Return the (X, Y) coordinate for the center point of the cell that contains the specified text.  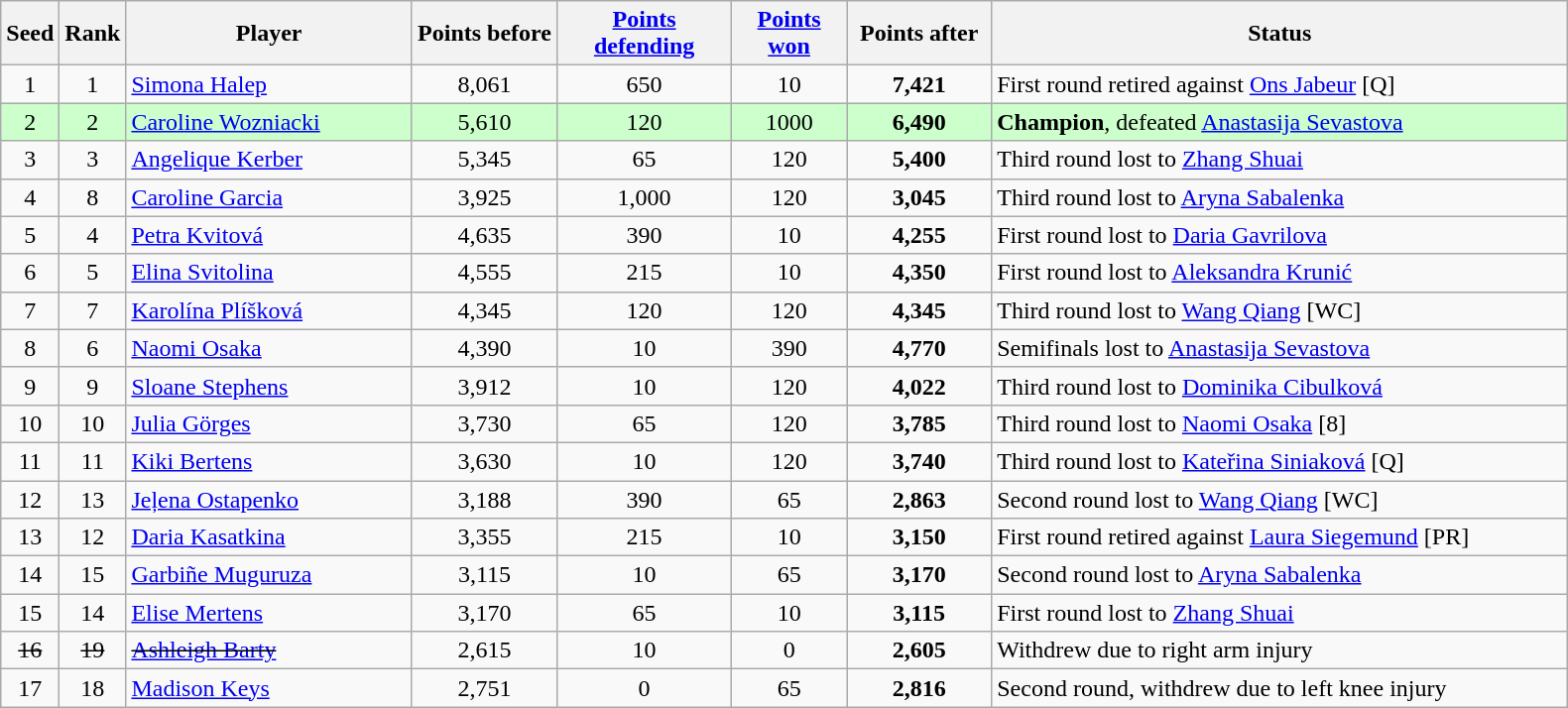
Elina Svitolina (270, 273)
4,635 (484, 235)
4,770 (919, 348)
4,350 (919, 273)
Player (270, 34)
4,555 (484, 273)
First round retired against Laura Siegemund [PR] (1279, 537)
4,255 (919, 235)
3,188 (484, 499)
8,061 (484, 84)
Sloane Stephens (270, 386)
Third round lost to Zhang Shuai (1279, 160)
Garbiñe Muguruza (270, 575)
Second round, withdrew due to left knee injury (1279, 688)
3,150 (919, 537)
Points defending (645, 34)
Kiki Bertens (270, 461)
3,045 (919, 197)
5,345 (484, 160)
Third round lost to Naomi Osaka [8] (1279, 423)
Third round lost to Dominika Cibulková (1279, 386)
Second round lost to Aryna Sabalenka (1279, 575)
3,630 (484, 461)
Seed (30, 34)
1,000 (645, 197)
Julia Görges (270, 423)
Naomi Osaka (270, 348)
Champion, defeated Anastasija Sevastova (1279, 122)
Points before (484, 34)
Withdrew due to right arm injury (1279, 650)
First round retired against Ons Jabeur [Q] (1279, 84)
5,400 (919, 160)
Rank (93, 34)
Caroline Wozniacki (270, 122)
650 (645, 84)
Status (1279, 34)
3,912 (484, 386)
16 (30, 650)
Angelique Kerber (270, 160)
Elise Mertens (270, 613)
3,925 (484, 197)
Third round lost to Aryna Sabalenka (1279, 197)
6,490 (919, 122)
5,610 (484, 122)
1000 (789, 122)
Ashleigh Barty (270, 650)
Caroline Garcia (270, 197)
2,605 (919, 650)
Points after (919, 34)
Points won (789, 34)
4,390 (484, 348)
3,355 (484, 537)
Third round lost to Kateřina Siniaková [Q] (1279, 461)
18 (93, 688)
Karolína Plíšková (270, 310)
17 (30, 688)
First round lost to Zhang Shuai (1279, 613)
Madison Keys (270, 688)
First round lost to Aleksandra Krunić (1279, 273)
3,740 (919, 461)
Petra Kvitová (270, 235)
2,863 (919, 499)
Second round lost to Wang Qiang [WC] (1279, 499)
Jeļena Ostapenko (270, 499)
19 (93, 650)
7,421 (919, 84)
Semifinals lost to Anastasija Sevastova (1279, 348)
3,785 (919, 423)
2,751 (484, 688)
Simona Halep (270, 84)
2,816 (919, 688)
3,730 (484, 423)
Daria Kasatkina (270, 537)
First round lost to Daria Gavrilova (1279, 235)
Third round lost to Wang Qiang [WC] (1279, 310)
2,615 (484, 650)
4,022 (919, 386)
